Capture the cell that displays the provided text and extract its [x, y] central coordinate. 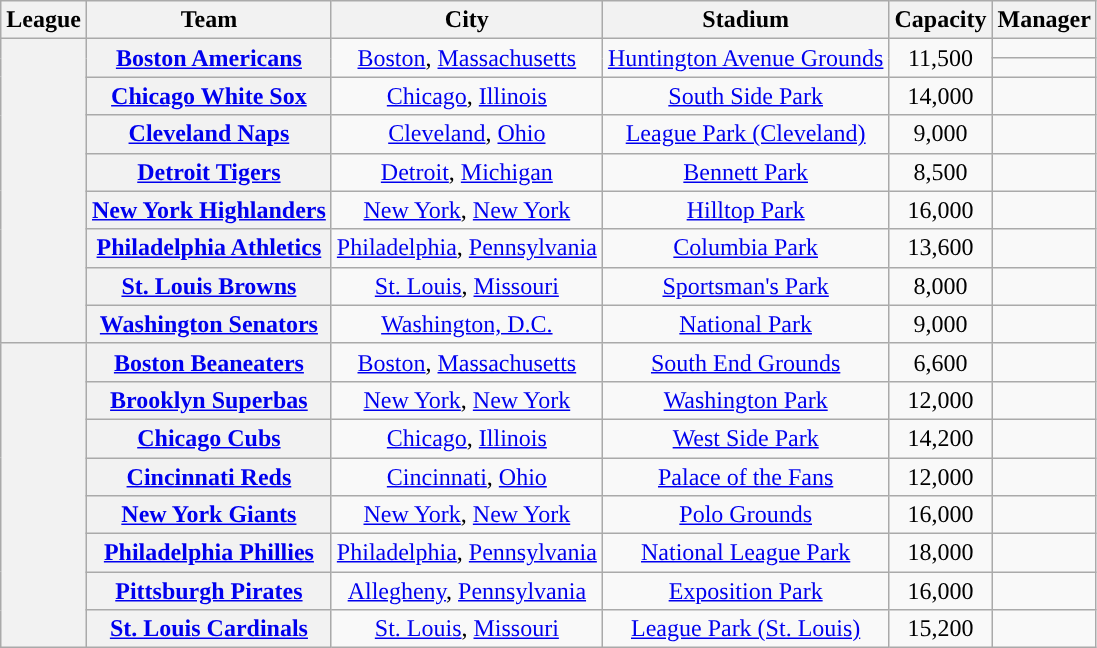
New York Giants [208, 515]
Hilltop Park [746, 210]
Palace of the Fans [746, 477]
Boston Beaneaters [208, 362]
Cincinnati, Ohio [466, 477]
League [44, 20]
Huntington Avenue Grounds [746, 58]
Allegheny, Pennsylvania [466, 591]
Sportsman's Park [746, 286]
Pittsburgh Pirates [208, 591]
6,600 [940, 362]
Detroit, Michigan [466, 172]
Boston Americans [208, 58]
League Park (Cleveland) [746, 134]
South End Grounds [746, 362]
Cleveland Naps [208, 134]
League Park (St. Louis) [746, 629]
13,600 [940, 248]
City [466, 20]
8,500 [940, 172]
National Park [746, 324]
Washington Senators [208, 324]
Detroit Tigers [208, 172]
Chicago White Sox [208, 96]
Bennett Park [746, 172]
Capacity [940, 20]
Stadium [746, 20]
Washington, D.C. [466, 324]
Chicago Cubs [208, 438]
South Side Park [746, 96]
11,500 [940, 58]
Philadelphia Phillies [208, 553]
Polo Grounds [746, 515]
Team [208, 20]
Washington Park [746, 400]
National League Park [746, 553]
Manager [1044, 20]
Brooklyn Superbas [208, 400]
Cleveland, Ohio [466, 134]
Exposition Park [746, 591]
St. Louis Cardinals [208, 629]
15,200 [940, 629]
14,000 [940, 96]
18,000 [940, 553]
Columbia Park [746, 248]
St. Louis Browns [208, 286]
8,000 [940, 286]
Cincinnati Reds [208, 477]
New York Highlanders [208, 210]
Philadelphia Athletics [208, 248]
14,200 [940, 438]
West Side Park [746, 438]
